Capture the cell that displays the provided text and extract its [x, y] central coordinate. 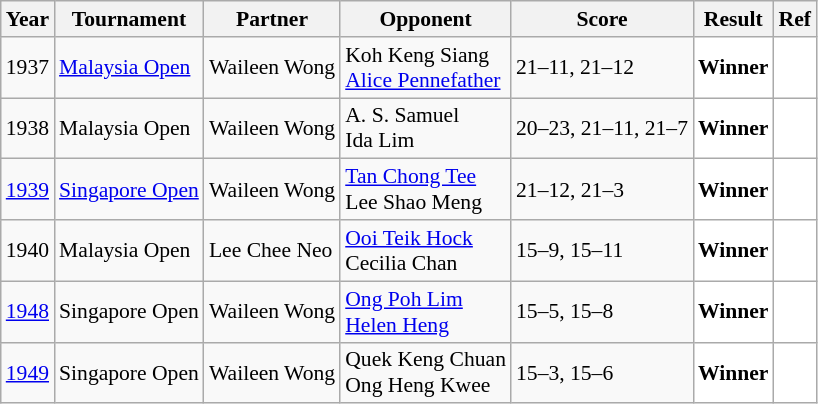
Year [28, 19]
1939 [28, 190]
A. S. Samuel Ida Lim [426, 128]
1949 [28, 372]
Ong Poh Lim Helen Heng [426, 312]
21–12, 21–3 [602, 190]
Tan Chong Tee Lee Shao Meng [426, 190]
Koh Keng Siang Alice Pennefather [426, 68]
Result [734, 19]
15–3, 15–6 [602, 372]
Ref [795, 19]
Tournament [129, 19]
Ooi Teik Hock Cecilia Chan [426, 250]
Score [602, 19]
Lee Chee Neo [272, 250]
1948 [28, 312]
1938 [28, 128]
20–23, 21–11, 21–7 [602, 128]
1940 [28, 250]
15–5, 15–8 [602, 312]
15–9, 15–11 [602, 250]
Partner [272, 19]
Quek Keng Chuan Ong Heng Kwee [426, 372]
1937 [28, 68]
Opponent [426, 19]
21–11, 21–12 [602, 68]
